Locate the cell with the specified text and output its [X, Y] center coordinate. 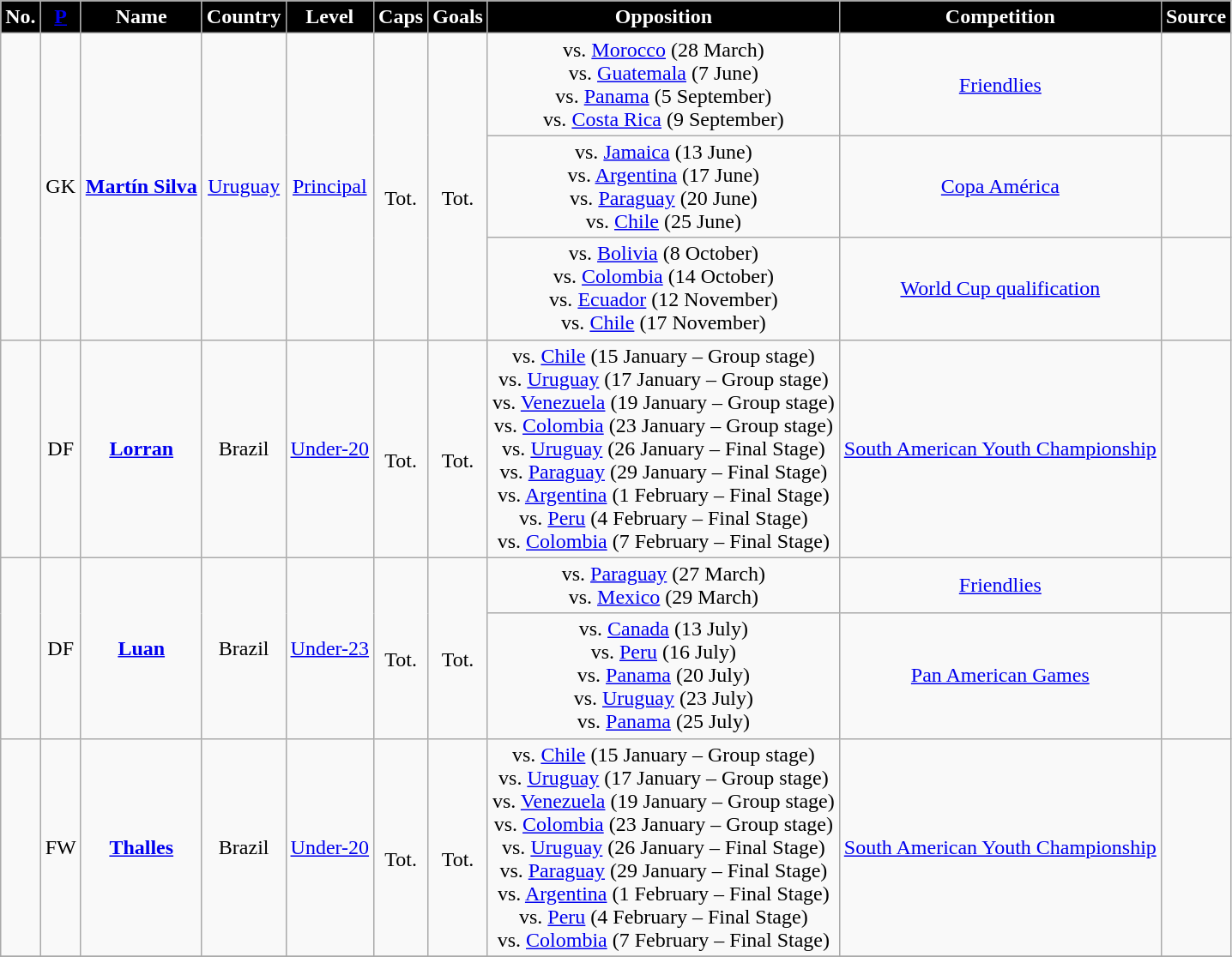
Martín Silva [141, 187]
vs. Canada (13 July)vs. Peru (16 July)vs. Panama (20 July)vs. Uruguay (23 July)vs. Panama (25 July) [663, 676]
Lorran [141, 448]
Under-23 [329, 648]
P [60, 17]
Caps [402, 17]
Copa América [1000, 187]
Source [1196, 17]
No. [21, 17]
GK [60, 187]
vs. Jamaica (13 June)vs. Argentina (17 June)vs. Paraguay (20 June)vs. Chile (25 June) [663, 187]
Thalles [141, 847]
vs. Bolivia (8 October)vs. Colombia (14 October)vs. Ecuador (12 November)vs. Chile (17 November) [663, 288]
Competition [1000, 17]
Uruguay [244, 187]
Pan American Games [1000, 676]
FW [60, 847]
Goals [458, 17]
World Cup qualification [1000, 288]
vs. Morocco (28 March)vs. Guatemala (7 June)vs. Panama (5 September)vs. Costa Rica (9 September) [663, 84]
Opposition [663, 17]
vs. Paraguay (27 March)vs. Mexico (29 March) [663, 585]
Country [244, 17]
Luan [141, 648]
Level [329, 17]
Principal [329, 187]
Name [141, 17]
